From the cell containing the given text, extract its center point as [x, y] coordinate. 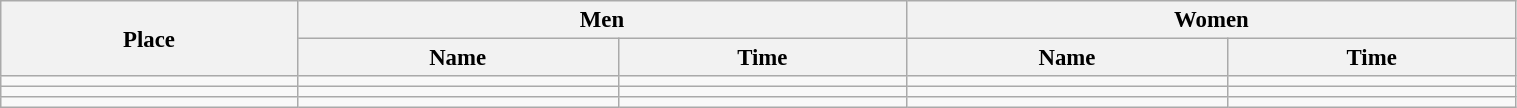
Place [150, 38]
Men [602, 20]
Women [1212, 20]
